Identify which cell holds the provided text, then report its [x, y] central coordinate. 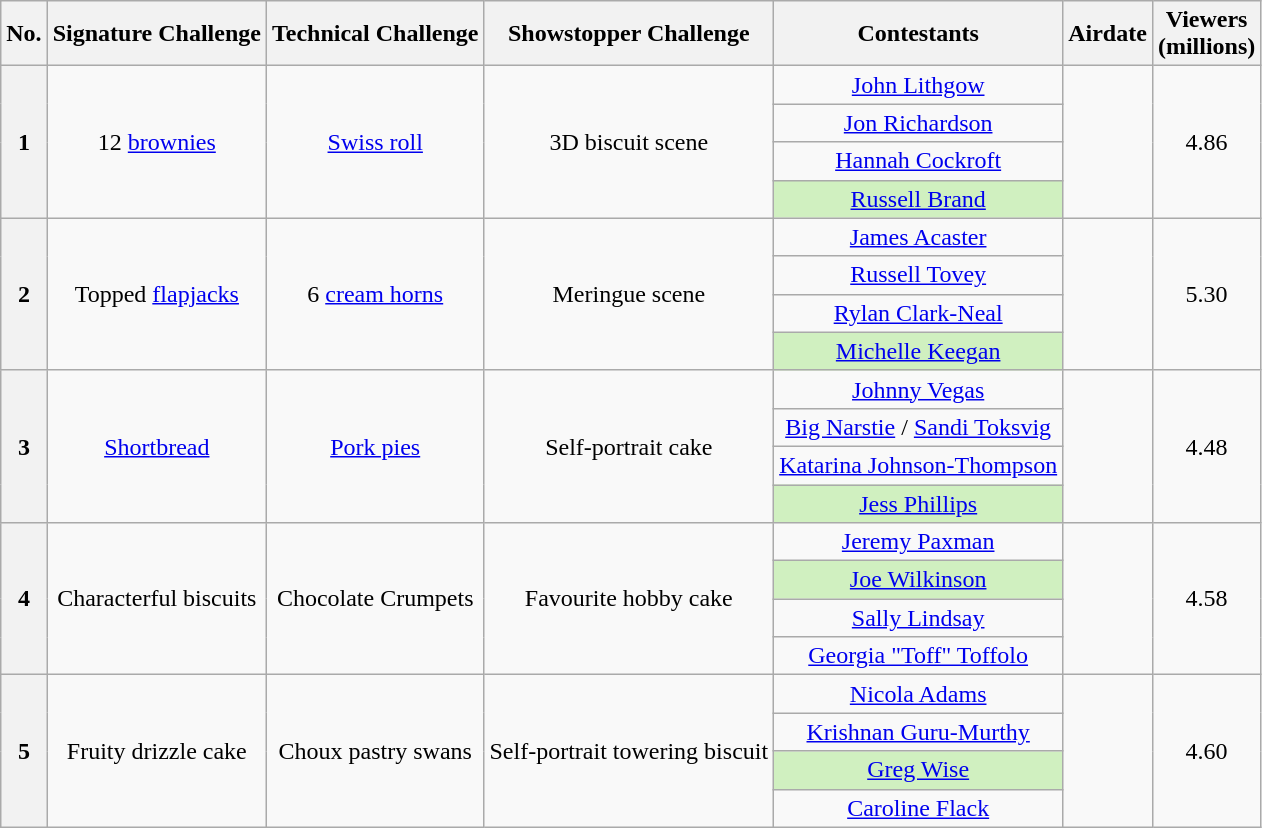
5 [24, 751]
1 [24, 142]
Russell Tovey [918, 275]
Big Narstie / Sandi Toksvig [918, 427]
Michelle Keegan [918, 351]
4.48 [1206, 446]
Sally Lindsay [918, 618]
Pork pies [375, 446]
Airdate [1108, 34]
12 brownies [156, 142]
Self-portrait towering biscuit [629, 751]
3 [24, 446]
Viewers(millions) [1206, 34]
Joe Wilkinson [918, 580]
Topped flapjacks [156, 294]
Katarina Johnson-Thompson [918, 465]
Swiss roll [375, 142]
Chocolate Crumpets [375, 599]
Signature Challenge [156, 34]
John Lithgow [918, 85]
Fruity drizzle cake [156, 751]
Jeremy Paxman [918, 542]
Characterful biscuits [156, 599]
6 cream horns [375, 294]
Jon Richardson [918, 123]
Rylan Clark-Neal [918, 313]
3D biscuit scene [629, 142]
Georgia "Toff" Toffolo [918, 656]
Caroline Flack [918, 808]
Meringue scene [629, 294]
Nicola Adams [918, 694]
Johnny Vegas [918, 389]
4.86 [1206, 142]
Russell Brand [918, 199]
4.58 [1206, 599]
Krishnan Guru-Murthy [918, 732]
4.60 [1206, 751]
Favourite hobby cake [629, 599]
Technical Challenge [375, 34]
Showstopper Challenge [629, 34]
Shortbread [156, 446]
Hannah Cockroft [918, 161]
Greg Wise [918, 770]
Choux pastry swans [375, 751]
5.30 [1206, 294]
James Acaster [918, 237]
No. [24, 34]
Jess Phillips [918, 503]
Contestants [918, 34]
2 [24, 294]
Self-portrait cake [629, 446]
4 [24, 599]
